Provide the (x, y) coordinate of the cell's center where the given text is located.  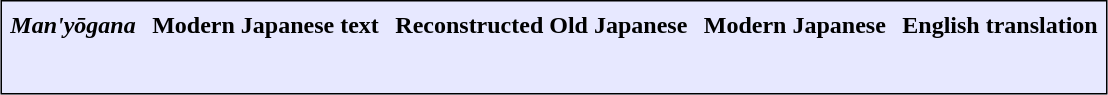
Modern Japanese text (266, 25)
Modern Japanese (794, 25)
English translation (1000, 25)
Man'yōgana (73, 25)
Reconstructed Old Japanese (542, 25)
